For the text-containing cell, return its midpoint in (X, Y) coordinate format. 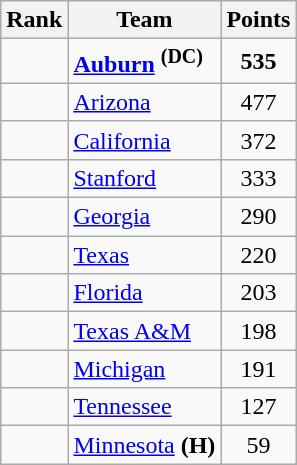
290 (258, 217)
Minnesota (H) (144, 445)
191 (258, 369)
220 (258, 255)
372 (258, 140)
Arizona (144, 102)
Tennessee (144, 407)
59 (258, 445)
477 (258, 102)
California (144, 140)
127 (258, 407)
333 (258, 178)
Points (258, 20)
Rank (34, 20)
198 (258, 331)
Florida (144, 293)
535 (258, 62)
Texas A&M (144, 331)
Georgia (144, 217)
Stanford (144, 178)
Auburn (DC) (144, 62)
Michigan (144, 369)
Texas (144, 255)
203 (258, 293)
Team (144, 20)
